Return the [x, y] coordinate for the center point of the cell that contains the specified text.  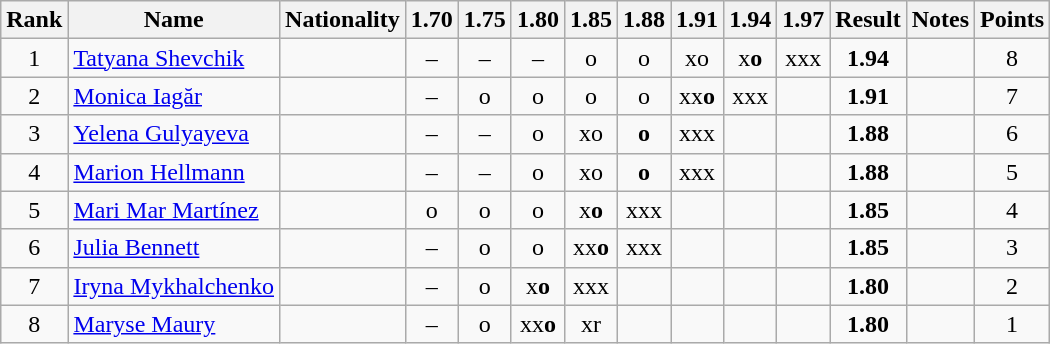
Result [868, 20]
1.97 [804, 20]
Mari Mar Martínez [174, 210]
Julia Bennett [174, 248]
Points [1012, 20]
Iryna Mykhalchenko [174, 286]
xr [590, 324]
Maryse Maury [174, 324]
Marion Hellmann [174, 172]
Rank [34, 20]
1.70 [432, 20]
Tatyana Shevchik [174, 58]
Yelena Gulyayeva [174, 134]
Monica Iagăr [174, 96]
Notes [940, 20]
Nationality [343, 20]
Name [174, 20]
1.75 [484, 20]
